Search for the cell housing the specified text and yield its (x, y) center coordinate. 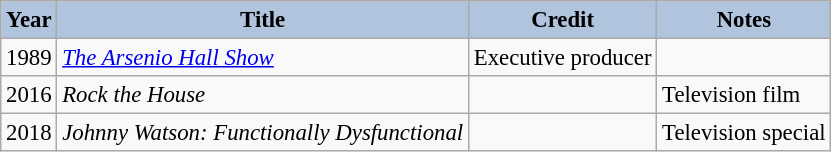
2018 (29, 133)
1989 (29, 58)
Credit (562, 20)
The Arsenio Hall Show (263, 58)
Title (263, 20)
Johnny Watson: Functionally Dysfunctional (263, 133)
2016 (29, 95)
Television special (744, 133)
Television film (744, 95)
Notes (744, 20)
Year (29, 20)
Rock the House (263, 95)
Executive producer (562, 58)
